Return [x, y] of the center of cell containing provided text 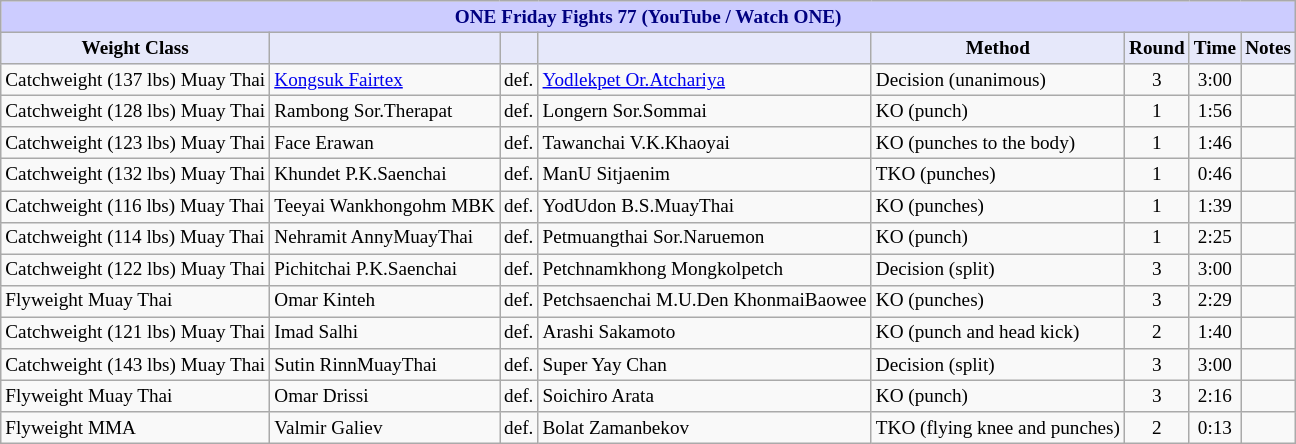
Soichiro Arata [704, 396]
2:25 [1214, 238]
TKO (flying knee and punches) [998, 428]
Bolat Zamanbekov [704, 428]
Face Erawan [385, 143]
Catchweight (122 lbs) Muay Thai [136, 270]
Time [1214, 48]
Petchsaenchai M.U.Den KhonmaiBaowee [704, 301]
1:46 [1214, 143]
2:16 [1214, 396]
Catchweight (132 lbs) Muay Thai [136, 175]
Petchnamkhong Mongkolpetch [704, 270]
Sutin RinnMuayThai [385, 365]
Nehramit AnnyMuayThai [385, 238]
Longern Sor.Sommai [704, 111]
ONE Friday Fights 77 (YouTube / Watch ONE) [648, 17]
1:40 [1214, 333]
Catchweight (121 lbs) Muay Thai [136, 333]
Catchweight (143 lbs) Muay Thai [136, 365]
Method [998, 48]
Imad Salhi [385, 333]
Petmuangthai Sor.Naruemon [704, 238]
Flyweight MMA [136, 428]
0:13 [1214, 428]
Notes [1268, 48]
1:56 [1214, 111]
Teeyai Wankhongohm MBK [385, 206]
Arashi Sakamoto [704, 333]
Super Yay Chan [704, 365]
Yodlekpet Or.Atchariya [704, 80]
Round [1158, 48]
Catchweight (137 lbs) Muay Thai [136, 80]
Catchweight (128 lbs) Muay Thai [136, 111]
Kongsuk Fairtex [385, 80]
KO (punch and head kick) [998, 333]
Valmir Galiev [385, 428]
Khundet P.K.Saenchai [385, 175]
Rambong Sor.Therapat [385, 111]
Omar Kinteh [385, 301]
Tawanchai V.K.Khaoyai [704, 143]
Weight Class [136, 48]
ManU Sitjaenim [704, 175]
2:29 [1214, 301]
Pichitchai P.K.Saenchai [385, 270]
KO (punches to the body) [998, 143]
Catchweight (123 lbs) Muay Thai [136, 143]
0:46 [1214, 175]
TKO (punches) [998, 175]
YodUdon B.S.MuayThai [704, 206]
Decision (unanimous) [998, 80]
Catchweight (114 lbs) Muay Thai [136, 238]
1:39 [1214, 206]
Catchweight (116 lbs) Muay Thai [136, 206]
Omar Drissi [385, 396]
